Pinpoint the cell where the given text exists, returning its (X, Y) midpoint coordinate. 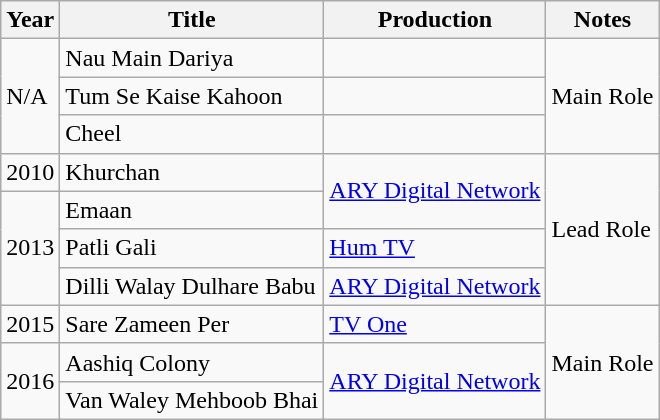
Lead Role (602, 229)
Emaan (192, 210)
TV One (435, 324)
Title (192, 20)
Year (30, 20)
Dilli Walay Dulhare Babu (192, 286)
Production (435, 20)
2016 (30, 381)
Tum Se Kaise Kahoon (192, 96)
Van Waley Mehboob Bhai (192, 400)
Aashiq Colony (192, 362)
Hum TV (435, 248)
Notes (602, 20)
N/A (30, 96)
Sare Zameen Per (192, 324)
Cheel (192, 134)
Patli Gali (192, 248)
2010 (30, 172)
Nau Main Dariya (192, 58)
Khurchan (192, 172)
2013 (30, 248)
2015 (30, 324)
